Locate the cell with the specified text and output its (X, Y) center coordinate. 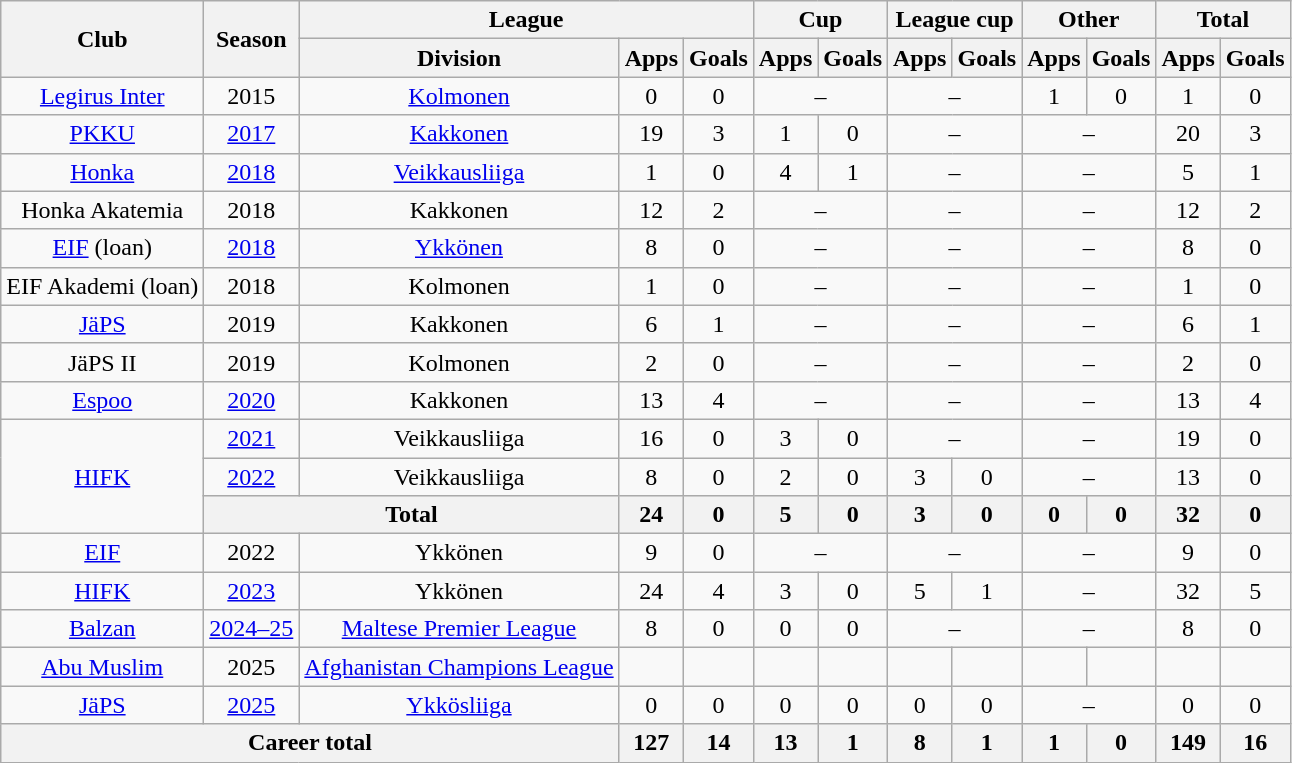
EIF (loan) (102, 248)
Club (102, 39)
Legirus Inter (102, 96)
2020 (252, 400)
Honka (102, 172)
JäPS II (102, 362)
Other (1089, 20)
League cup (955, 20)
2023 (252, 591)
Maltese Premier League (459, 629)
2021 (252, 438)
Division (459, 58)
Season (252, 39)
Abu Muslim (102, 667)
PKKU (102, 134)
EIF Akademi (loan) (102, 286)
Espoo (102, 400)
Balzan (102, 629)
20 (1188, 134)
League (526, 20)
Cup (820, 20)
Afghanistan Champions League (459, 667)
Career total (310, 743)
EIF (102, 553)
14 (719, 743)
127 (651, 743)
2015 (252, 96)
Honka Akatemia (102, 210)
149 (1188, 743)
Ykkösliiga (459, 705)
2017 (252, 134)
2024–25 (252, 629)
